Search for the cell housing the specified text and yield its [x, y] center coordinate. 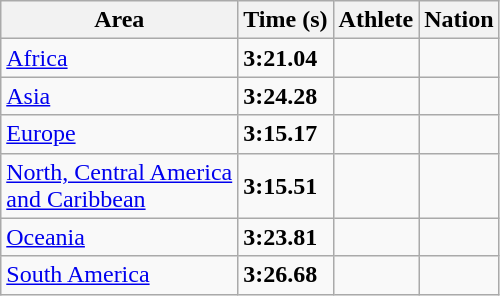
South America [120, 275]
Nation [459, 20]
Area [120, 20]
3:15.51 [286, 186]
3:23.81 [286, 237]
3:21.04 [286, 58]
Europe [120, 134]
Africa [120, 58]
3:26.68 [286, 275]
3:15.17 [286, 134]
Athlete [376, 20]
Time (s) [286, 20]
3:24.28 [286, 96]
Oceania [120, 237]
Asia [120, 96]
North, Central America and Caribbean [120, 186]
